Provide the (X, Y) coordinate of the cell's center where the given text is located.  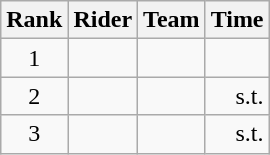
2 (34, 96)
Time (237, 20)
3 (34, 134)
Rider (103, 20)
1 (34, 58)
Team (172, 20)
Rank (34, 20)
